Capture the cell that displays the provided text and extract its (X, Y) central coordinate. 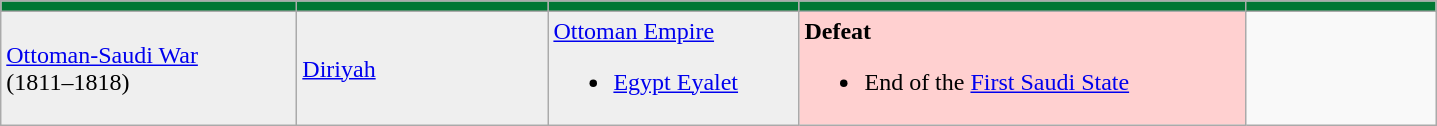
Ottoman Empire Egypt Eyalet (674, 68)
Ottoman-Saudi War(1811–1818) (149, 68)
Diriyah (422, 68)
DefeatEnd of the First Saudi State (1022, 68)
